Pinpoint the cell where the given text exists, returning its [X, Y] midpoint coordinate. 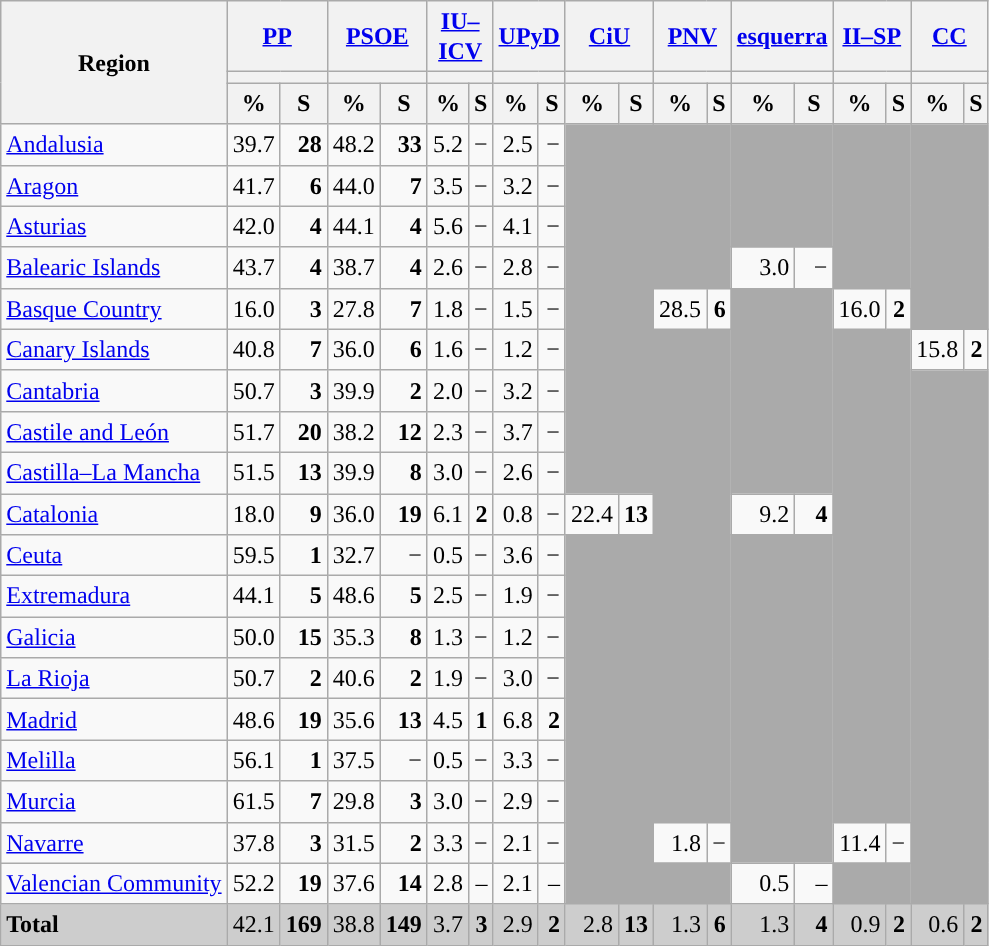
27.8 [354, 308]
35.6 [354, 720]
32.7 [354, 556]
42.0 [254, 226]
43.7 [254, 268]
Valencian Community [114, 884]
4.5 [448, 720]
Balearic Islands [114, 268]
Cantabria [114, 390]
Canary Islands [114, 350]
Navarre [114, 842]
41.7 [254, 186]
38.8 [354, 924]
0.8 [516, 514]
La Rioja [114, 678]
UPyD [529, 36]
Basque Country [114, 308]
Region [114, 62]
38.7 [354, 268]
28.5 [680, 308]
1.5 [516, 308]
1.6 [448, 350]
9 [304, 514]
40.8 [254, 350]
11.4 [860, 842]
Total [114, 924]
39.7 [254, 144]
59.5 [254, 556]
CC [950, 36]
37.8 [254, 842]
9.2 [763, 514]
Andalusia [114, 144]
149 [404, 924]
35.3 [354, 638]
50.0 [254, 638]
22.4 [592, 514]
52.2 [254, 884]
14 [404, 884]
3.6 [516, 556]
esquerra [782, 36]
Catalonia [114, 514]
IU–ICV [460, 36]
42.1 [254, 924]
2.0 [448, 390]
33 [404, 144]
PSOE [377, 36]
48.2 [354, 144]
20 [304, 432]
37.5 [354, 760]
Galicia [114, 638]
3.5 [448, 186]
15.8 [938, 350]
Melilla [114, 760]
5.2 [448, 144]
6.8 [516, 720]
51.7 [254, 432]
Madrid [114, 720]
II–SP [872, 36]
15 [304, 638]
18.0 [254, 514]
56.1 [254, 760]
169 [304, 924]
38.2 [354, 432]
PNV [693, 36]
2.3 [448, 432]
0.9 [860, 924]
51.5 [254, 472]
Castile and León [114, 432]
Ceuta [114, 556]
PP [277, 36]
Aragon [114, 186]
Murcia [114, 802]
28 [304, 144]
44.0 [354, 186]
CiU [609, 36]
Extremadura [114, 596]
40.6 [354, 678]
31.5 [354, 842]
29.8 [354, 802]
4.1 [516, 226]
12 [404, 432]
0.6 [938, 924]
5.6 [448, 226]
Castilla–La Mancha [114, 472]
Asturias [114, 226]
37.6 [354, 884]
6.1 [448, 514]
61.5 [254, 802]
